Return the (x, y) coordinate for the center point of the cell that contains the specified text.  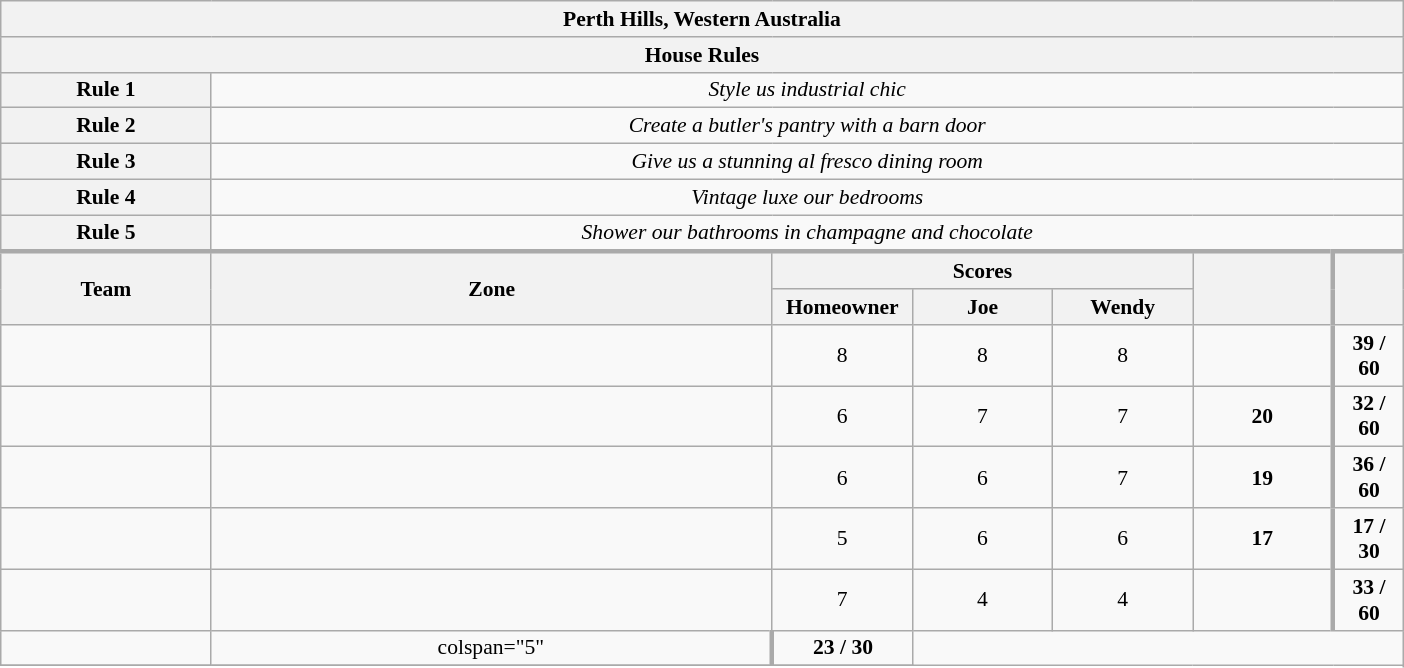
Give us a stunning al fresco dining room (807, 162)
17 / 30 (1368, 538)
5 (842, 538)
Create a butler's pantry with a barn door (807, 126)
Homeowner (842, 307)
33 / 60 (1368, 600)
Style us industrial chic (807, 90)
Rule 3 (106, 162)
Perth Hills, Western Australia (702, 19)
36 / 60 (1368, 478)
Rule 5 (106, 234)
Rule 4 (106, 197)
Rule 1 (106, 90)
Wendy (1123, 307)
19 (1263, 478)
Shower our bathrooms in champagne and chocolate (807, 234)
32 / 60 (1368, 416)
Zone (492, 288)
Rule 2 (106, 126)
20 (1263, 416)
17 (1263, 538)
colspan="5" (492, 648)
Scores (982, 270)
23 / 30 (842, 648)
House Rules (702, 55)
Vintage luxe our bedrooms (807, 197)
Team (106, 288)
Joe (982, 307)
39 / 60 (1368, 356)
